Determine the (X, Y) coordinate at the center of the cell enclosing the given text.  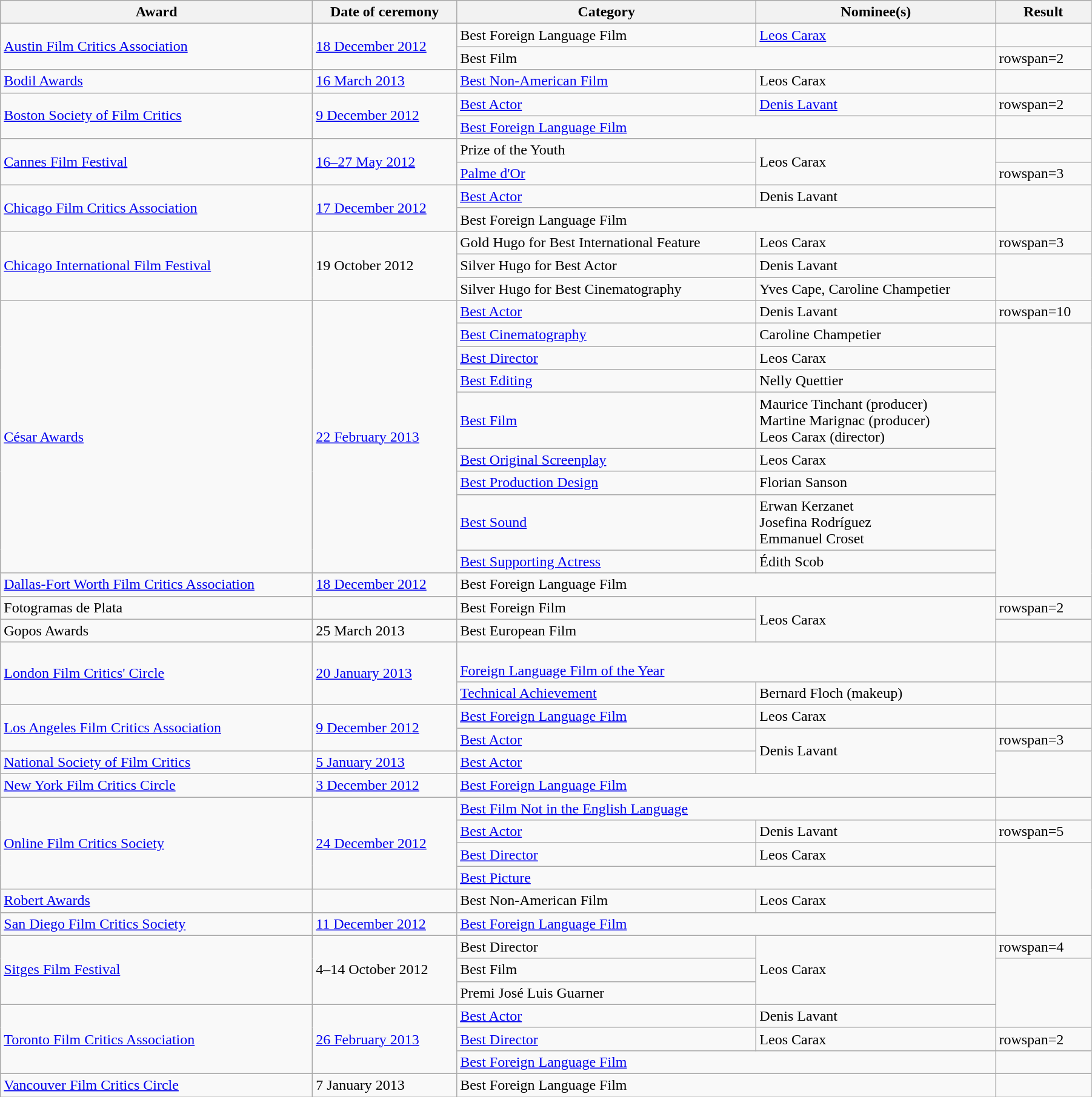
24 December 2012 (385, 843)
Chicago Film Critics Association (156, 208)
Prize of the Youth (607, 150)
Best European Film (607, 631)
Gold Hugo for Best International Feature (607, 242)
Caroline Champetier (876, 335)
Best Film Not in the English Language (726, 809)
3 December 2012 (385, 786)
20 January 2013 (385, 674)
Best Sound (607, 522)
Online Film Critics Society (156, 843)
5 January 2013 (385, 763)
16–27 May 2012 (385, 162)
Best Production Design (607, 483)
Award (156, 12)
Best Picture (726, 878)
17 December 2012 (385, 208)
Boston Society of Film Critics (156, 116)
Sitges Film Festival (156, 970)
Nominee(s) (876, 12)
Yves Cape, Caroline Champetier (876, 289)
Foreign Language Film of the Year (726, 661)
Vancouver Film Critics Circle (156, 1085)
Best Supporting Actress (607, 562)
7 January 2013 (385, 1085)
Édith Scob (876, 562)
Robert Awards (156, 901)
Fotogramas de Plata (156, 608)
Technical Achievement (607, 693)
Best Editing (607, 381)
19 October 2012 (385, 265)
Bernard Floch (makeup) (876, 693)
Best Cinematography (607, 335)
Gopos Awards (156, 631)
Date of ceremony (385, 12)
25 March 2013 (385, 631)
Austin Film Critics Association (156, 47)
Best Original Screenplay (607, 460)
Los Angeles Film Critics Association (156, 727)
26 February 2013 (385, 1039)
rowspan=4 (1044, 947)
Maurice Tinchant (producer)Martine Marignac (producer)Leos Carax (director) (876, 420)
Toronto Film Critics Association (156, 1039)
Palme d'Or (607, 173)
22 February 2013 (385, 437)
16 March 2013 (385, 81)
New York Film Critics Circle (156, 786)
San Diego Film Critics Society (156, 924)
Erwan KerzanetJosefina RodríguezEmmanuel Croset (876, 522)
rowspan=10 (1044, 312)
Florian Sanson (876, 483)
Bodil Awards (156, 81)
Best Foreign Film (607, 608)
Cannes Film Festival (156, 162)
Dallas-Fort Worth Film Critics Association (156, 585)
Premi José Luis Guarner (607, 993)
Nelly Quettier (876, 381)
Silver Hugo for Best Actor (607, 265)
rowspan=5 (1044, 832)
11 December 2012 (385, 924)
Silver Hugo for Best Cinematography (607, 289)
4–14 October 2012 (385, 970)
César Awards (156, 437)
Category (607, 12)
Result (1044, 12)
London Film Critics' Circle (156, 674)
Chicago International Film Festival (156, 265)
National Society of Film Critics (156, 763)
